Determine the [X, Y] coordinate at the center of the cell enclosing the given text.  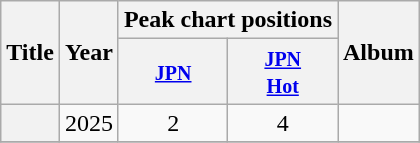
Peak chart positions [228, 20]
4 [283, 123]
2025 [88, 123]
Year [88, 52]
Album [379, 52]
JPNHot [283, 72]
2 [173, 123]
JPN [173, 72]
Title [30, 52]
